Pinpoint the cell where the given text exists, returning its [X, Y] midpoint coordinate. 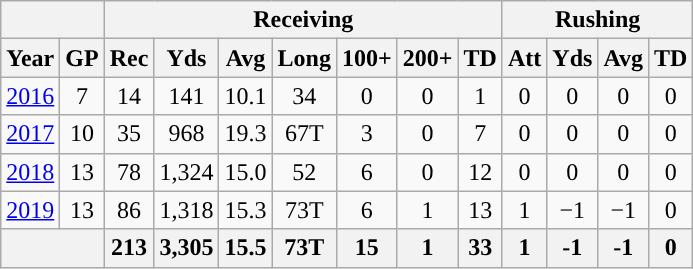
33 [480, 248]
3 [366, 134]
Year [30, 58]
52 [304, 172]
3,305 [186, 248]
Receiving [303, 20]
141 [186, 96]
Rushing [598, 20]
15.0 [246, 172]
100+ [366, 58]
1,318 [186, 210]
67T [304, 134]
2018 [30, 172]
GP [82, 58]
10 [82, 134]
Rec [129, 58]
Long [304, 58]
1,324 [186, 172]
10.1 [246, 96]
78 [129, 172]
Att [524, 58]
968 [186, 134]
34 [304, 96]
15.3 [246, 210]
35 [129, 134]
2016 [30, 96]
2017 [30, 134]
15 [366, 248]
15.5 [246, 248]
213 [129, 248]
12 [480, 172]
14 [129, 96]
86 [129, 210]
19.3 [246, 134]
200+ [428, 58]
2019 [30, 210]
